Return the (X, Y) coordinate for the center point of the cell that contains the specified text.  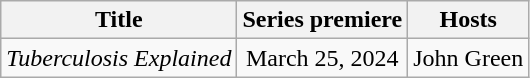
John Green (468, 58)
March 25, 2024 (322, 58)
Hosts (468, 20)
Tuberculosis Explained (119, 58)
Title (119, 20)
Series premiere (322, 20)
